Provide the [X, Y] coordinate of the cell's center where the given text is located.  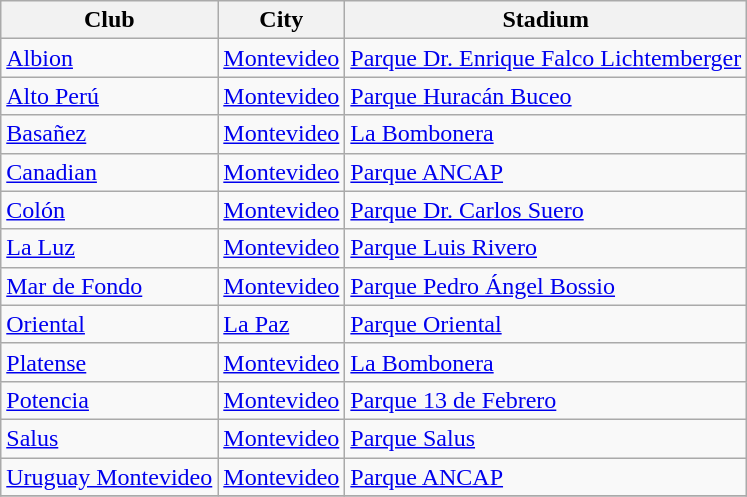
Salus [110, 438]
Mar de Fondo [110, 286]
Parque Dr. Carlos Suero [546, 210]
Colón [110, 210]
Canadian [110, 172]
Parque Luis Rivero [546, 248]
La Paz [282, 324]
Parque Salus [546, 438]
Alto Perú [110, 96]
Parque Dr. Enrique Falco Lichtemberger [546, 58]
Basañez [110, 134]
Parque Huracán Buceo [546, 96]
La Luz [110, 248]
Albion [110, 58]
Club [110, 20]
Stadium [546, 20]
Oriental [110, 324]
Parque Pedro Ángel Bossio [546, 286]
City [282, 20]
Parque 13 de Febrero [546, 400]
Potencia [110, 400]
Platense [110, 362]
Parque Oriental [546, 324]
Uruguay Montevideo [110, 477]
